Determine the (X, Y) coordinate at the center of the cell enclosing the given text.  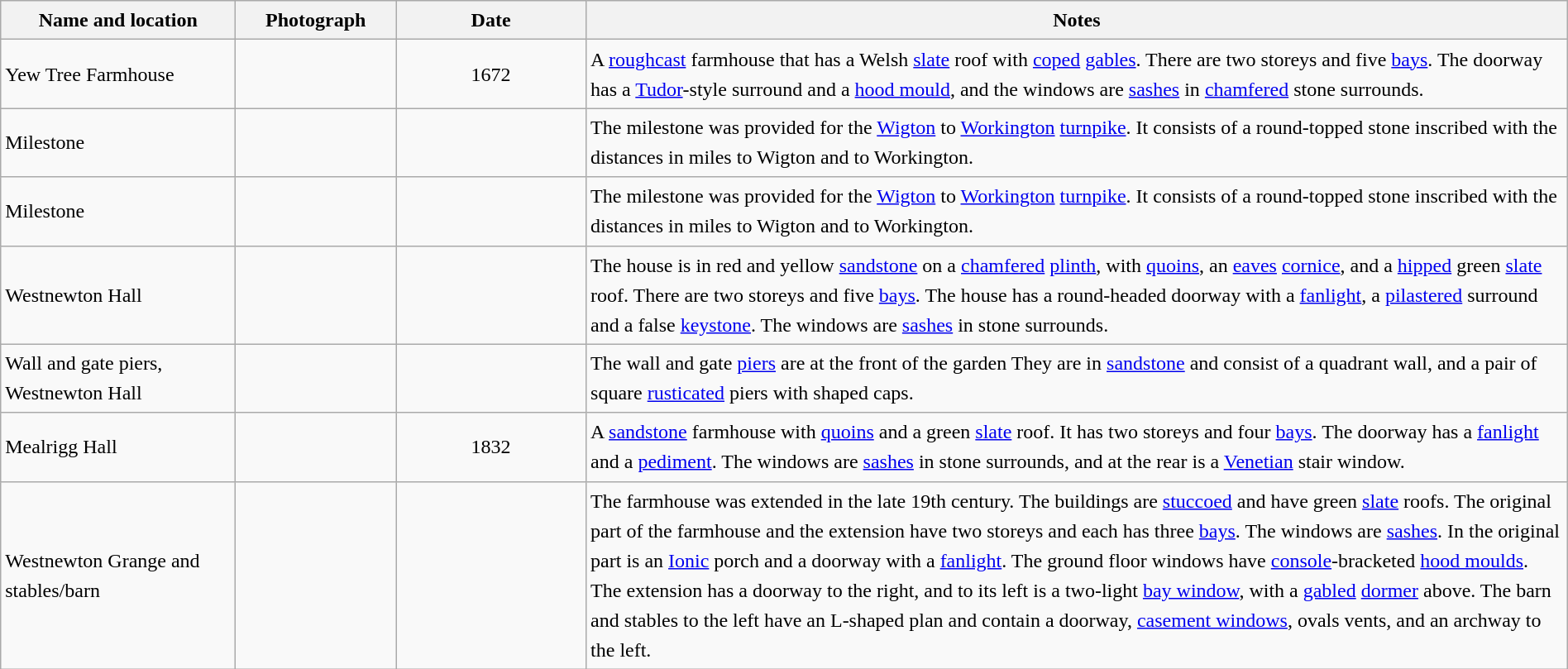
Mealrigg Hall (118, 447)
Westnewton Grange and stables/barn (118, 576)
Photograph (316, 20)
1672 (491, 74)
Notes (1077, 20)
Westnewton Hall (118, 294)
1832 (491, 447)
Name and location (118, 20)
Date (491, 20)
Wall and gate piers,Westnewton Hall (118, 379)
Yew Tree Farmhouse (118, 74)
